For the text-containing cell, return its midpoint in (X, Y) coordinate format. 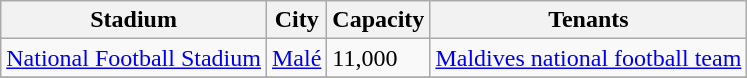
Malé (296, 58)
National Football Stadium (134, 58)
City (296, 20)
Capacity (378, 20)
Tenants (588, 20)
Maldives national football team (588, 58)
Stadium (134, 20)
11,000 (378, 58)
